Find where the given text appears and provide that cell's center as (x, y) coordinate. 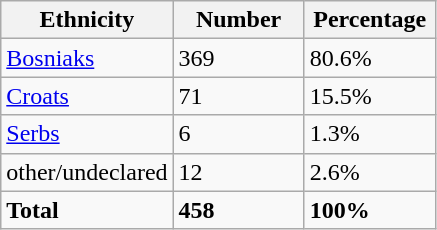
71 (238, 96)
Bosniaks (87, 58)
100% (370, 210)
6 (238, 134)
369 (238, 58)
1.3% (370, 134)
other/undeclared (87, 172)
Total (87, 210)
458 (238, 210)
15.5% (370, 96)
12 (238, 172)
Croats (87, 96)
Number (238, 20)
80.6% (370, 58)
Ethnicity (87, 20)
Serbs (87, 134)
Percentage (370, 20)
2.6% (370, 172)
